Detect which cell encompasses the target text, then output its (X, Y) center coordinate. 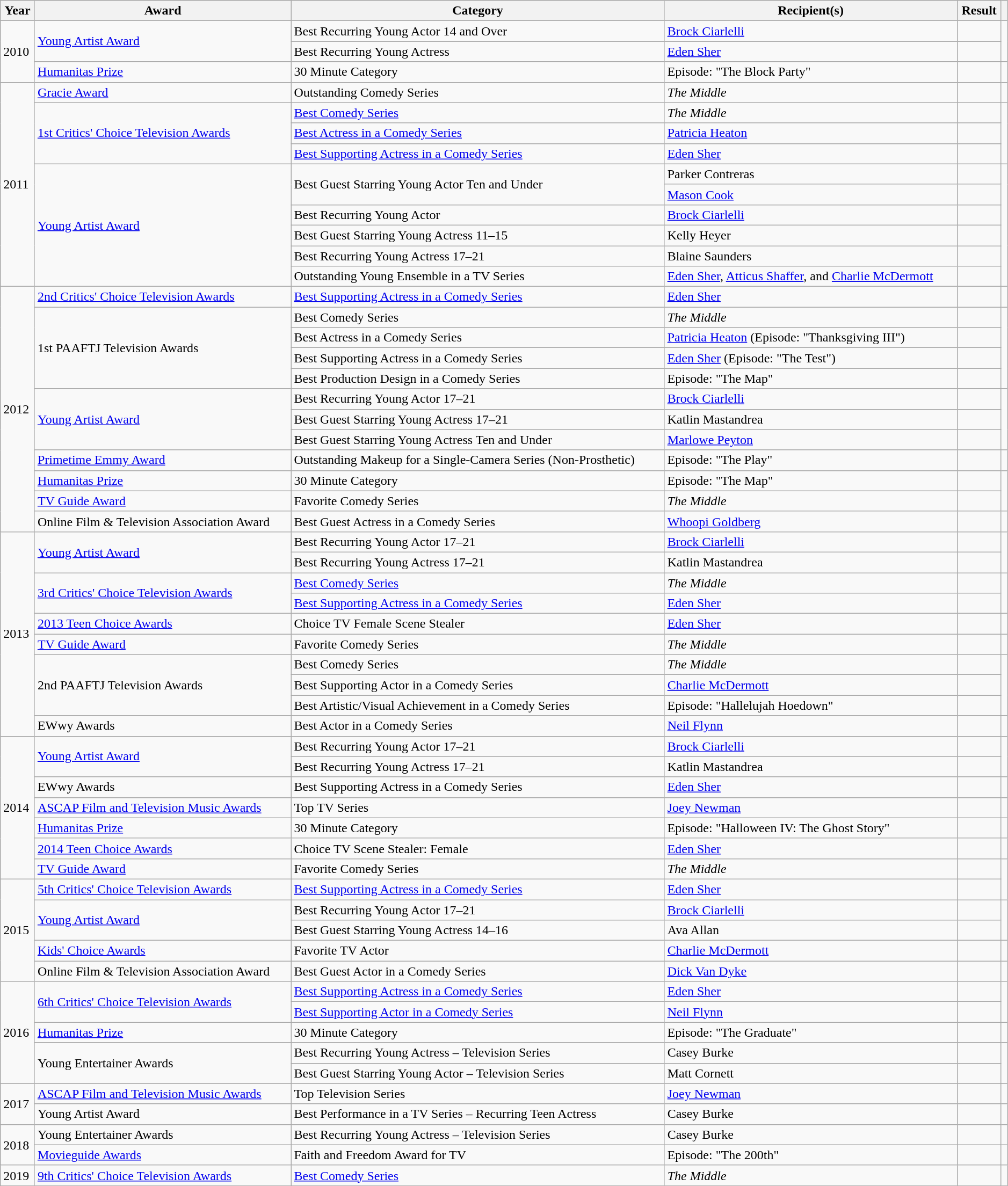
Marlowe Peyton (811, 440)
Best Guest Starring Young Actress 14–16 (478, 930)
Best Guest Starring Young Actress 11–15 (478, 235)
Award (163, 11)
2016 (18, 1032)
Outstanding Makeup for a Single-Camera Series (Non-Prosthetic) (478, 460)
Choice TV Scene Stealer: Female (478, 848)
Best Recurring Young Actor 14 and Over (478, 31)
2013 Teen Choice Awards (163, 624)
Best Guest Starring Young Actor – Television Series (478, 1073)
5th Critics' Choice Television Awards (163, 889)
Best Recurring Young Actor (478, 215)
2012 (18, 409)
Best Recurring Young Actress (478, 52)
9th Critics' Choice Television Awards (163, 1175)
2nd PAAFTJ Television Awards (163, 685)
Best Guest Starring Young Actress Ten and Under (478, 440)
1st PAAFTJ Television Awards (163, 348)
Patricia Heaton (Episode: "Thanksgiving III") (811, 338)
Whoopi Goldberg (811, 521)
Matt Cornett (811, 1073)
3rd Critics' Choice Television Awards (163, 593)
Best Actor in a Comedy Series (478, 726)
Gracie Award (163, 92)
Best Artistic/Visual Achievement in a Comedy Series (478, 705)
Kids' Choice Awards (163, 951)
6th Critics' Choice Television Awards (163, 1002)
Episode: "Hallelujah Hoedown" (811, 705)
Blaine Saunders (811, 256)
Choice TV Female Scene Stealer (478, 624)
2019 (18, 1175)
Mason Cook (811, 194)
Best Performance in a TV Series – Recurring Teen Actress (478, 1114)
2017 (18, 1104)
Episode: "Halloween IV: The Ghost Story" (811, 828)
Eden Sher (Episode: "The Test") (811, 358)
Movieguide Awards (163, 1155)
2015 (18, 930)
Dick Van Dyke (811, 971)
Eden Sher, Atticus Shaffer, and Charlie McDermott (811, 277)
Patricia Heaton (811, 133)
Primetime Emmy Award (163, 460)
Top Television Series (478, 1094)
2014 (18, 807)
Outstanding Young Ensemble in a TV Series (478, 277)
Best Guest Actress in a Comedy Series (478, 521)
Recipient(s) (811, 11)
2013 (18, 634)
Category (478, 11)
Episode: "The Block Party" (811, 72)
2nd Critics' Choice Television Awards (163, 297)
2010 (18, 52)
Year (18, 11)
Outstanding Comedy Series (478, 92)
Parker Contreras (811, 174)
Favorite TV Actor (478, 951)
Best Production Design in a Comedy Series (478, 379)
Ava Allan (811, 930)
2011 (18, 185)
Best Guest Starring Young Actress 17–21 (478, 419)
Episode: "The Play" (811, 460)
Episode: "The 200th" (811, 1155)
Episode: "The Graduate" (811, 1032)
Best Guest Starring Young Actor Ten and Under (478, 184)
Best Guest Actor in a Comedy Series (478, 971)
Result (979, 11)
Faith and Freedom Award for TV (478, 1155)
Kelly Heyer (811, 235)
2014 Teen Choice Awards (163, 848)
Top TV Series (478, 807)
2018 (18, 1145)
1st Critics' Choice Television Awards (163, 133)
